Extract the [X, Y] coordinate from the center of the cell holding the provided text.  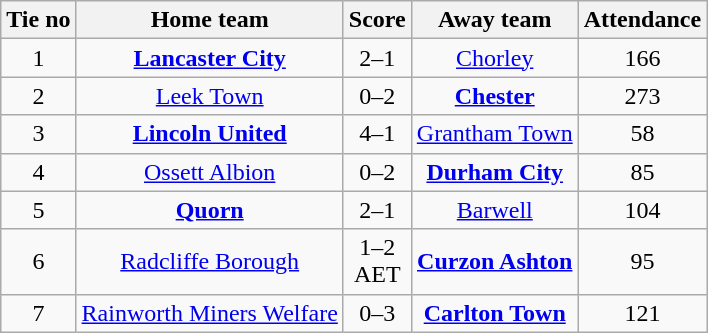
Leek Town [210, 96]
3 [38, 134]
1–2AET [377, 262]
Chorley [494, 58]
Ossett Albion [210, 172]
5 [38, 210]
2 [38, 96]
Curzon Ashton [494, 262]
121 [642, 313]
Score [377, 20]
273 [642, 96]
4 [38, 172]
Quorn [210, 210]
Attendance [642, 20]
Radcliffe Borough [210, 262]
Lancaster City [210, 58]
85 [642, 172]
Grantham Town [494, 134]
Tie no [38, 20]
4–1 [377, 134]
Carlton Town [494, 313]
Rainworth Miners Welfare [210, 313]
Chester [494, 96]
Durham City [494, 172]
7 [38, 313]
95 [642, 262]
Away team [494, 20]
Home team [210, 20]
Lincoln United [210, 134]
6 [38, 262]
104 [642, 210]
166 [642, 58]
0–3 [377, 313]
1 [38, 58]
58 [642, 134]
Barwell [494, 210]
